Find where the given text appears and provide that cell's center as (x, y) coordinate. 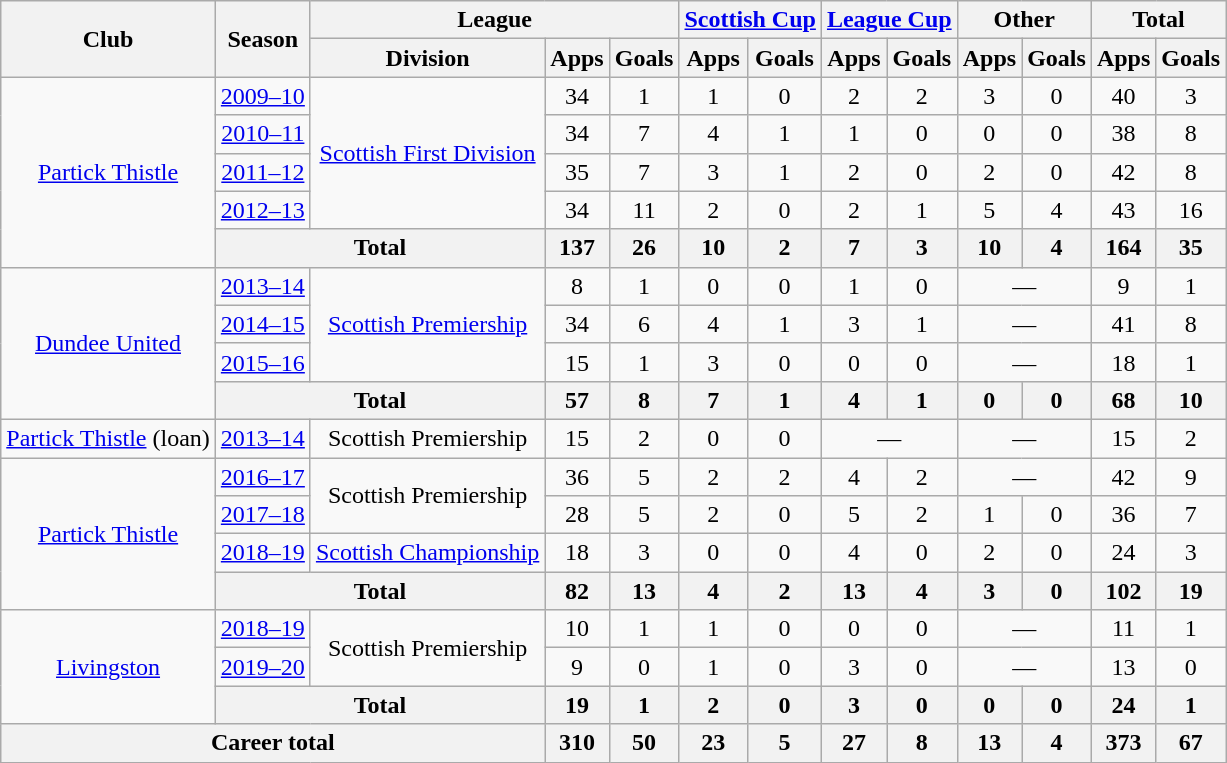
2009–10 (262, 96)
6 (644, 324)
Partick Thistle (loan) (108, 438)
50 (644, 743)
2010–11 (262, 134)
67 (1191, 743)
2011–12 (262, 172)
373 (1123, 743)
68 (1123, 400)
2019–20 (262, 667)
23 (713, 743)
2014–15 (262, 324)
27 (854, 743)
2017–18 (262, 515)
164 (1123, 248)
2012–13 (262, 210)
Scottish Cup (750, 20)
Scottish Championship (427, 553)
Season (262, 39)
2015–16 (262, 362)
Other (1024, 20)
League Cup (889, 20)
Club (108, 39)
2016–17 (262, 477)
16 (1191, 210)
43 (1123, 210)
Scottish First Division (427, 153)
26 (644, 248)
Career total (273, 743)
38 (1123, 134)
Division (427, 58)
102 (1123, 591)
137 (577, 248)
Dundee United (108, 343)
82 (577, 591)
41 (1123, 324)
Livingston (108, 667)
310 (577, 743)
28 (577, 515)
40 (1123, 96)
57 (577, 400)
League (494, 20)
